Return the (X, Y) coordinate for the center point of the cell that contains the specified text.  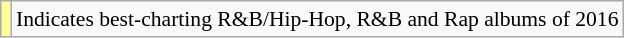
Indicates best-charting R&B/Hip-Hop, R&B and Rap albums of 2016 (318, 19)
